Capture the cell that displays the provided text and extract its (x, y) central coordinate. 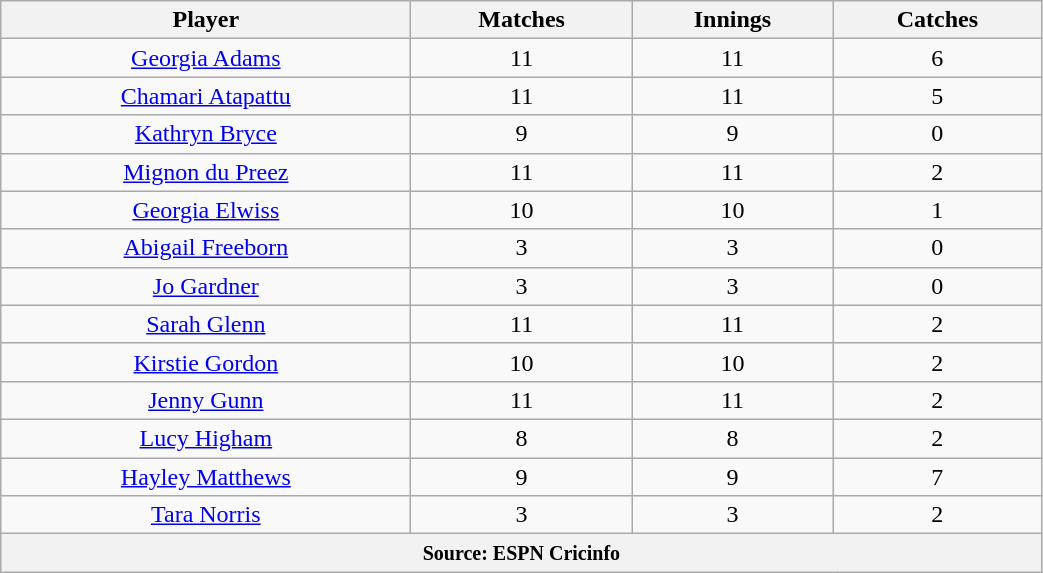
Matches (522, 20)
6 (938, 58)
5 (938, 96)
Sarah Glenn (206, 324)
Kathryn Bryce (206, 134)
Innings (732, 20)
Lucy Higham (206, 438)
Georgia Adams (206, 58)
Georgia Elwiss (206, 210)
Tara Norris (206, 515)
Kirstie Gordon (206, 362)
Abigail Freeborn (206, 248)
Mignon du Preez (206, 172)
Jenny Gunn (206, 400)
1 (938, 210)
Jo Gardner (206, 286)
7 (938, 477)
Chamari Atapattu (206, 96)
Player (206, 20)
Source: ESPN Cricinfo (522, 553)
Hayley Matthews (206, 477)
Catches (938, 20)
